Search for the cell housing the specified text and yield its (X, Y) center coordinate. 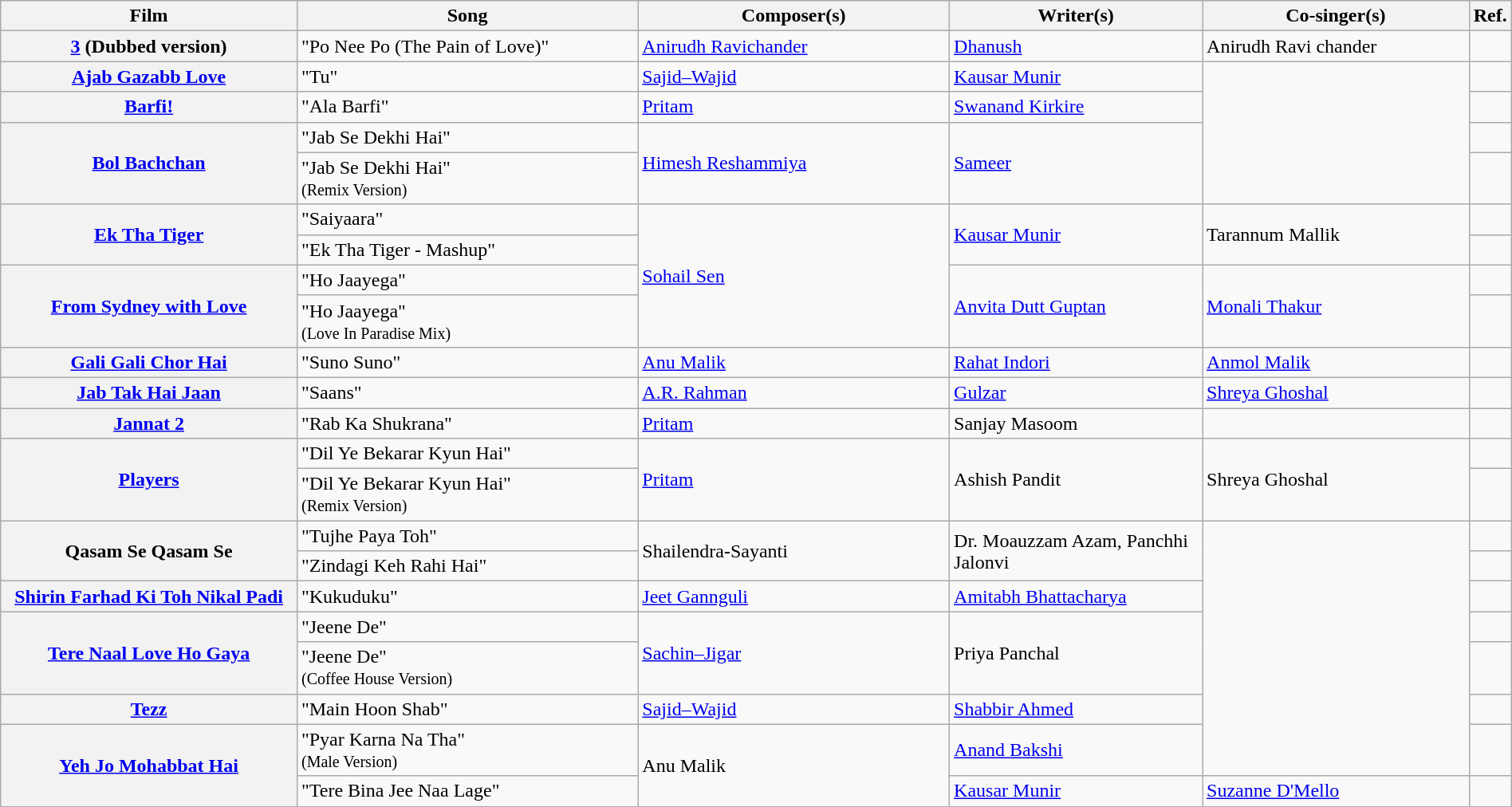
Jab Tak Hai Jaan (149, 392)
Tezz (149, 709)
Himesh Reshammiya (794, 163)
Jeet Gannguli (794, 596)
"Zindagi Keh Rahi Hai" (467, 566)
Tere Naal Love Ho Gaya (149, 652)
Shabbir Ahmed (1077, 709)
Barfi! (149, 107)
"Suno Suno" (467, 362)
"Kukuduku" (467, 596)
Gulzar (1077, 392)
Shirin Farhad Ki Toh Nikal Padi (149, 596)
"Jab Se Dekhi Hai"(Remix Version) (467, 179)
Shailendra-Sayanti (794, 551)
"Ek Tha Tiger - Mashup" (467, 250)
Bol Bachchan (149, 163)
"Ho Jaayega"(Love In Paradise Mix) (467, 321)
Priya Panchal (1077, 652)
Dhanush (1077, 46)
Writer(s) (1077, 16)
Yeh Jo Mohabbat Hai (149, 766)
"Ho Jaayega" (467, 280)
Co-singer(s) (1337, 16)
"Dil Ye Bekarar Kyun Hai"(Remix Version) (467, 494)
"Tere Bina Jee Naa Lage" (467, 791)
Swanand Kirkire (1077, 107)
Amitabh Bhattacharya (1077, 596)
"Pyar Karna Na Tha"(Male Version) (467, 750)
"Rab Ka Shukrana" (467, 423)
Sameer (1077, 163)
From Sydney with Love (149, 306)
Ajab Gazabb Love (149, 77)
Dr. Moauzzam Azam, Panchhi Jalonvi (1077, 551)
Gali Gali Chor Hai (149, 362)
Rahat Indori (1077, 362)
A.R. Rahman (794, 392)
"Main Hoon Shab" (467, 709)
Sohail Sen (794, 276)
"Ala Barfi" (467, 107)
Ashish Pandit (1077, 480)
Sanjay Masoom (1077, 423)
Ek Tha Tiger (149, 234)
"Tujhe Paya Toh" (467, 536)
"Jeene De" (467, 627)
Song (467, 16)
3 (Dubbed version) (149, 46)
"Tu" (467, 77)
Players (149, 480)
Ref. (1490, 16)
"Po Nee Po (The Pain of Love)" (467, 46)
Film (149, 16)
Anand Bakshi (1077, 750)
"Dil Ye Bekarar Kyun Hai" (467, 454)
Composer(s) (794, 16)
Monali Thakur (1337, 306)
Anmol Malik (1337, 362)
"Saiyaara" (467, 219)
Tarannum Mallik (1337, 234)
Jannat 2 (149, 423)
"Jab Se Dekhi Hai" (467, 137)
Anvita Dutt Guptan (1077, 306)
Suzanne D'Mello (1337, 791)
Anirudh Ravi chander (1337, 46)
Anirudh Ravichander (794, 46)
Qasam Se Qasam Se (149, 551)
"Saans" (467, 392)
"Jeene De"(Coffee House Version) (467, 668)
Sachin–Jigar (794, 652)
